Locate the cell with the specified text and output its [x, y] center coordinate. 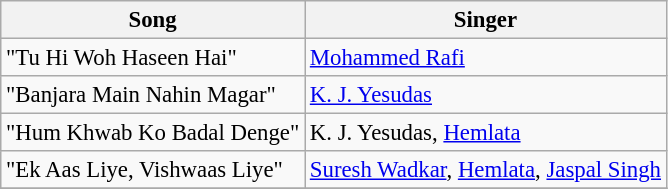
K. J. Yesudas, Hemlata [486, 133]
"Ek Aas Liye, Vishwaas Liye" [153, 170]
"Banjara Main Nahin Magar" [153, 95]
Suresh Wadkar, Hemlata, Jaspal Singh [486, 170]
K. J. Yesudas [486, 95]
Singer [486, 20]
Mohammed Rafi [486, 58]
"Hum Khwab Ko Badal Denge" [153, 133]
"Tu Hi Woh Haseen Hai" [153, 58]
Song [153, 20]
